Return the (X, Y) coordinate for the center point of the cell that contains the specified text.  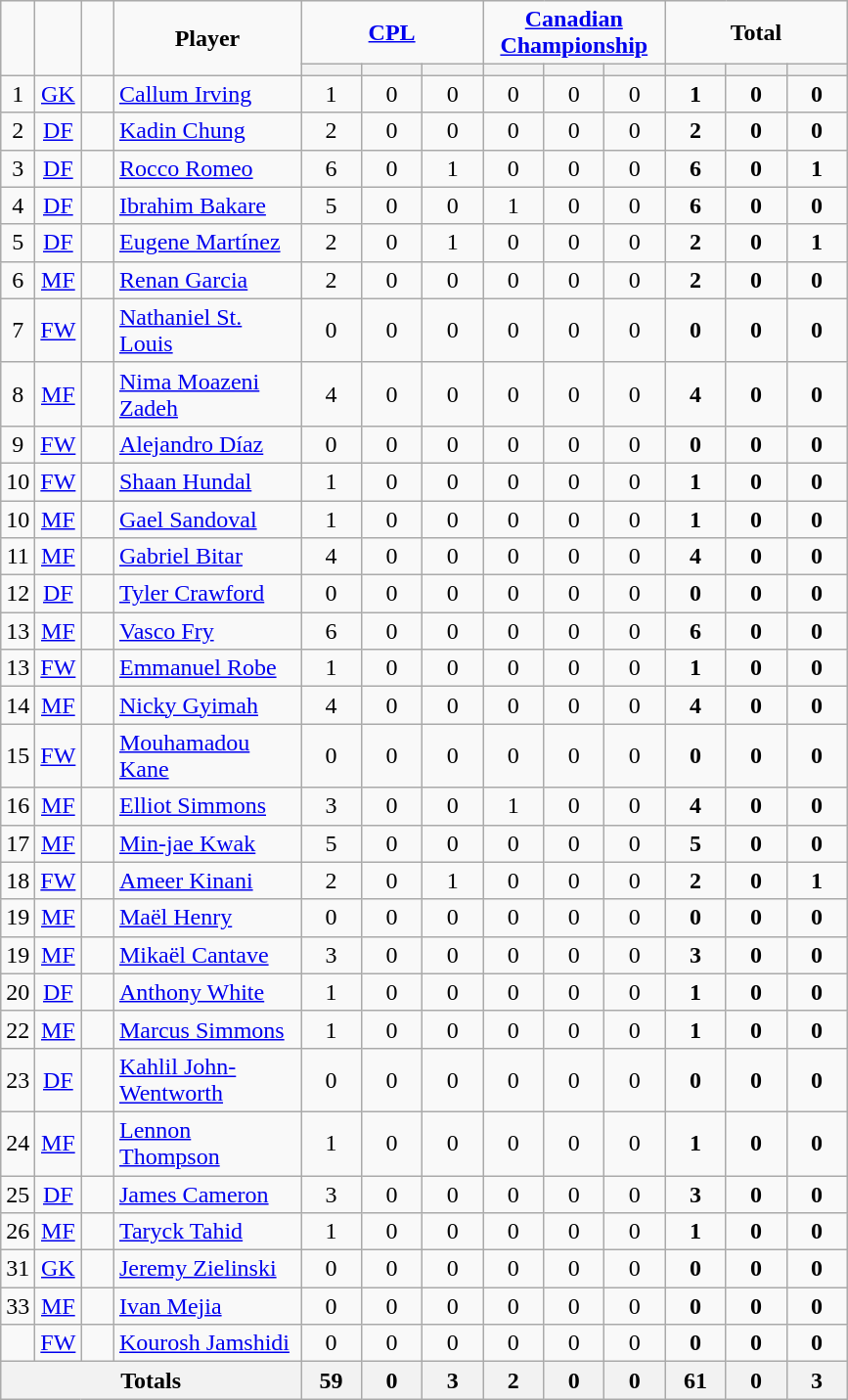
Marcus Simmons (207, 1029)
17 (18, 843)
Gabriel Bitar (207, 557)
26 (18, 1232)
Ivan Mejia (207, 1306)
Player (207, 38)
Kadin Chung (207, 131)
Mikaël Cantave (207, 955)
11 (18, 557)
Ibrahim Bakare (207, 205)
Total (756, 33)
18 (18, 881)
61 (695, 1380)
Gael Sandoval (207, 519)
16 (18, 806)
23 (18, 1080)
Lennon Thompson (207, 1143)
James Cameron (207, 1195)
22 (18, 1029)
25 (18, 1195)
Anthony White (207, 992)
CPL (392, 33)
Canadian Championship (574, 33)
Eugene Martínez (207, 243)
Kourosh Jamshidi (207, 1343)
Tyler Crawford (207, 594)
24 (18, 1143)
Taryck Tahid (207, 1232)
Alejandro Díaz (207, 444)
Jeremy Zielinski (207, 1269)
14 (18, 705)
31 (18, 1269)
12 (18, 594)
59 (332, 1380)
Nicky Gyimah (207, 705)
Nathaniel St. Louis (207, 331)
Totals (151, 1380)
Rocco Romeo (207, 168)
Emmanuel Robe (207, 668)
9 (18, 444)
Kahlil John-Wentworth (207, 1080)
8 (18, 393)
Min-jae Kwak (207, 843)
Maël Henry (207, 918)
Elliot Simmons (207, 806)
Shaan Hundal (207, 481)
33 (18, 1306)
20 (18, 992)
Callum Irving (207, 94)
Renan Garcia (207, 280)
Mouhamadou Kane (207, 755)
Nima Moazeni Zadeh (207, 393)
15 (18, 755)
Vasco Fry (207, 631)
Ameer Kinani (207, 881)
7 (18, 331)
